Return [x, y] of the center of cell containing provided text 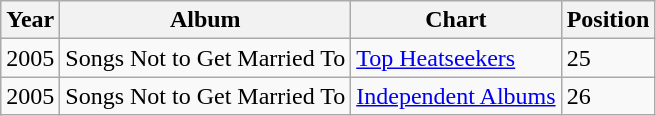
Chart [456, 20]
25 [608, 58]
Independent Albums [456, 96]
Top Heatseekers [456, 58]
Album [206, 20]
26 [608, 96]
Position [608, 20]
Year [30, 20]
